Identify which cell holds the provided text, then report its (x, y) central coordinate. 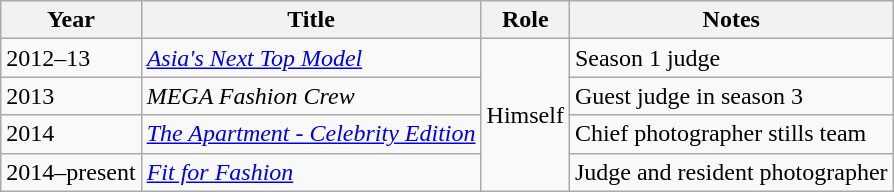
MEGA Fashion Crew (311, 96)
2014 (71, 134)
Judge and resident photographer (731, 172)
Asia's Next Top Model (311, 58)
Year (71, 20)
The Apartment - Celebrity Edition (311, 134)
2012–13 (71, 58)
Role (525, 20)
2014–present (71, 172)
Title (311, 20)
Guest judge in season 3 (731, 96)
Season 1 judge (731, 58)
Fit for Fashion (311, 172)
Notes (731, 20)
2013 (71, 96)
Chief photographer stills team (731, 134)
Himself (525, 115)
